Capture the cell that displays the provided text and extract its (X, Y) central coordinate. 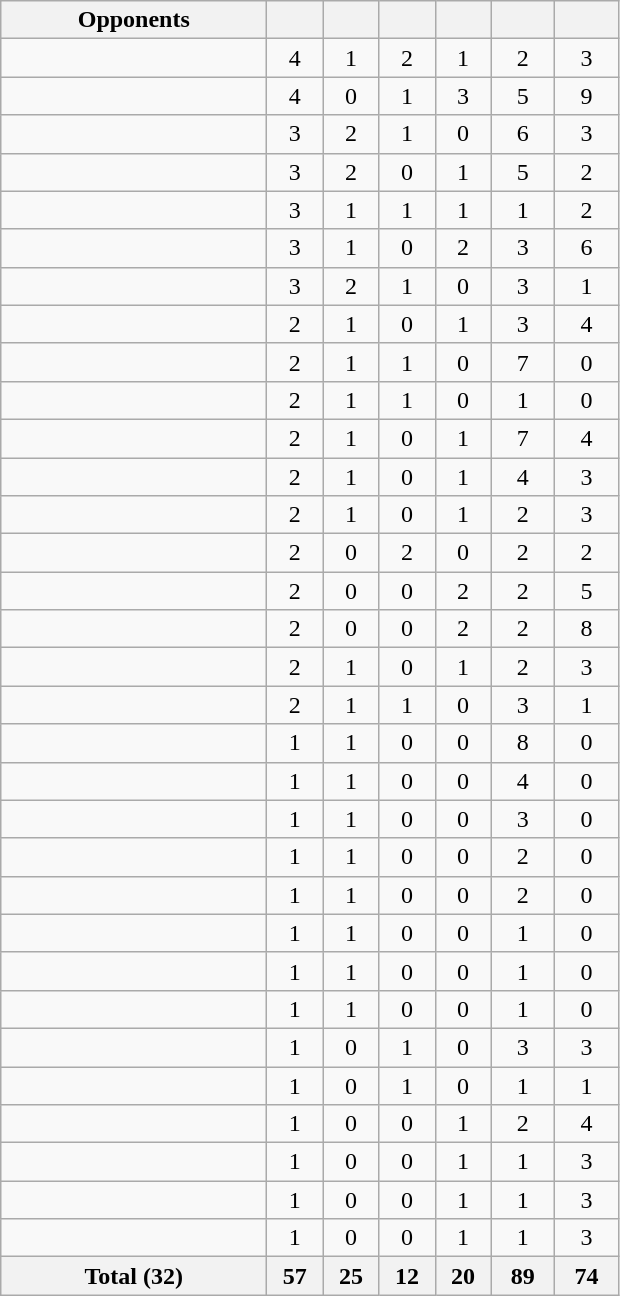
12 (407, 1276)
89 (523, 1276)
Total (32) (134, 1276)
9 (587, 96)
74 (587, 1276)
25 (351, 1276)
57 (295, 1276)
20 (463, 1276)
Opponents (134, 20)
